Return the [X, Y] coordinate for the center point of the cell that contains the specified text.  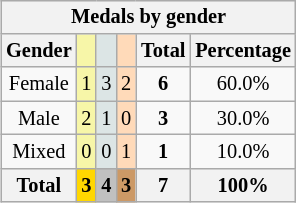
Percentage [243, 51]
Medals by gender [148, 17]
60.0% [243, 84]
7 [163, 185]
Mixed [38, 152]
10.0% [243, 152]
Male [38, 118]
4 [106, 185]
30.0% [243, 118]
100% [243, 185]
Gender [38, 51]
6 [163, 84]
Female [38, 84]
